Determine the (x, y) coordinate at the center of the cell enclosing the given text.  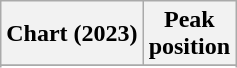
Chart (2023) (72, 34)
Peakposition (189, 34)
